Capture the cell that displays the provided text and extract its [x, y] central coordinate. 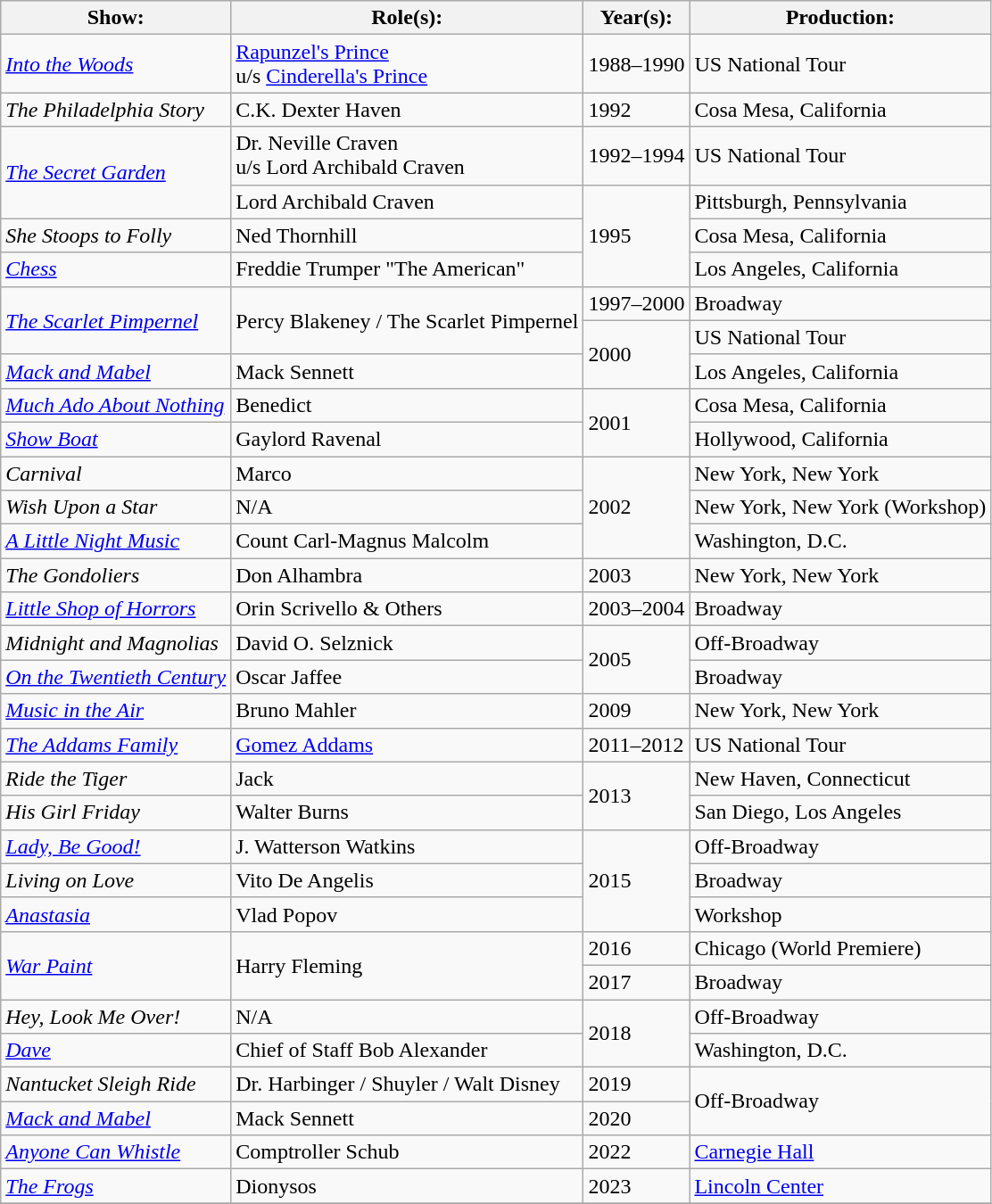
2003 [637, 575]
Gomez Addams [407, 745]
Carnegie Hall [840, 1152]
Hey, Look Me Over! [116, 1016]
2002 [637, 507]
Into the Woods [116, 64]
2022 [637, 1152]
Hollywood, California [840, 439]
Lincoln Center [840, 1186]
Benedict [407, 405]
2000 [637, 354]
Pittsburgh, Pennsylvania [840, 202]
2001 [637, 422]
Bruno Mahler [407, 711]
Dr. Harbinger / Shuyler / Walt Disney [407, 1084]
Role(s): [407, 18]
Vito De Angelis [407, 880]
Dr. Neville Cravenu/s Lord Archibald Craven [407, 155]
2011–2012 [637, 745]
Walter Burns [407, 812]
Living on Love [116, 880]
War Paint [116, 965]
A Little Night Music [116, 541]
Gaylord Ravenal [407, 439]
Marco [407, 474]
2019 [637, 1084]
Little Shop of Horrors [116, 609]
Anastasia [116, 914]
2005 [637, 660]
Chief of Staff Bob Alexander [407, 1051]
Comptroller Schub [407, 1152]
Show Boat [116, 439]
J. Watterson Watkins [407, 846]
2015 [637, 880]
2009 [637, 711]
Vlad Popov [407, 914]
Oscar Jaffee [407, 677]
Year(s): [637, 18]
2017 [637, 982]
The Scarlet Pimpernel [116, 320]
Ride the Tiger [116, 779]
1997–2000 [637, 303]
Much Ado About Nothing [116, 405]
Count Carl-Magnus Malcolm [407, 541]
Chicago (World Premiere) [840, 948]
Percy Blakeney / The Scarlet Pimpernel [407, 320]
The Secret Garden [116, 173]
Dave [116, 1051]
Nantucket Sleigh Ride [116, 1084]
Wish Upon a Star [116, 507]
C.K. Dexter Haven [407, 110]
2018 [637, 1033]
His Girl Friday [116, 812]
Orin Scrivello & Others [407, 609]
Jack [407, 779]
Carnival [116, 474]
2020 [637, 1118]
Don Alhambra [407, 575]
Harry Fleming [407, 965]
2013 [637, 796]
David O. Selznick [407, 643]
1988–1990 [637, 64]
2003–2004 [637, 609]
The Addams Family [116, 745]
Production: [840, 18]
The Philadelphia Story [116, 110]
Midnight and Magnolias [116, 643]
The Frogs [116, 1186]
Lord Archibald Craven [407, 202]
Chess [116, 269]
San Diego, Los Angeles [840, 812]
New York, New York (Workshop) [840, 507]
1992 [637, 110]
The Gondoliers [116, 575]
1995 [637, 235]
Workshop [840, 914]
New Haven, Connecticut [840, 779]
Show: [116, 18]
Freddie Trumper "The American" [407, 269]
2023 [637, 1186]
1992–1994 [637, 155]
Rapunzel's Princeu/s Cinderella's Prince [407, 64]
Dionysos [407, 1186]
On the Twentieth Century [116, 677]
2016 [637, 948]
Lady, Be Good! [116, 846]
Anyone Can Whistle [116, 1152]
Music in the Air [116, 711]
Ned Thornhill [407, 235]
She Stoops to Folly [116, 235]
